Provide the [X, Y] coordinate of the cell's center where the given text is located.  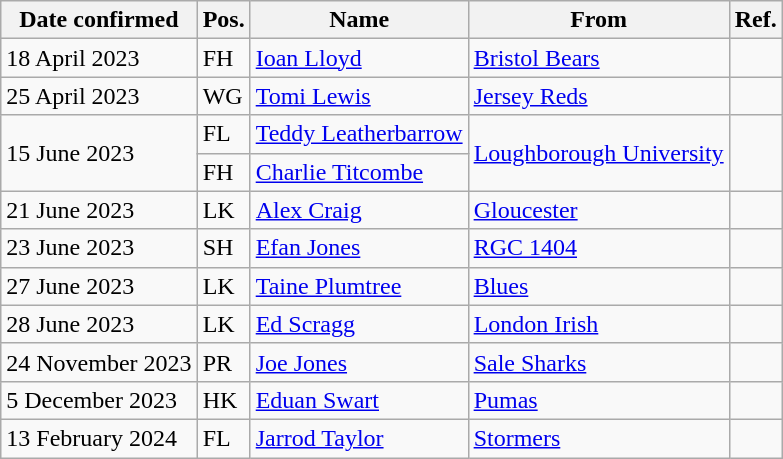
SH [224, 248]
24 November 2023 [99, 362]
Date confirmed [99, 20]
Taine Plumtree [359, 286]
Alex Craig [359, 210]
Tomi Lewis [359, 96]
Pumas [598, 400]
Ed Scragg [359, 324]
RGC 1404 [598, 248]
Bristol Bears [598, 58]
5 December 2023 [99, 400]
Loughborough University [598, 153]
WG [224, 96]
21 June 2023 [99, 210]
23 June 2023 [99, 248]
Charlie Titcombe [359, 172]
15 June 2023 [99, 153]
London Irish [598, 324]
Efan Jones [359, 248]
Stormers [598, 438]
From [598, 20]
Eduan Swart [359, 400]
Blues [598, 286]
Sale Sharks [598, 362]
28 June 2023 [99, 324]
Pos. [224, 20]
Ref. [756, 20]
Teddy Leatherbarrow [359, 134]
27 June 2023 [99, 286]
Gloucester [598, 210]
Name [359, 20]
Jersey Reds [598, 96]
25 April 2023 [99, 96]
13 February 2024 [99, 438]
Ioan Lloyd [359, 58]
PR [224, 362]
18 April 2023 [99, 58]
Joe Jones [359, 362]
Jarrod Taylor [359, 438]
HK [224, 400]
